Output the (X, Y) coordinate of the center of the cell containing the given text.  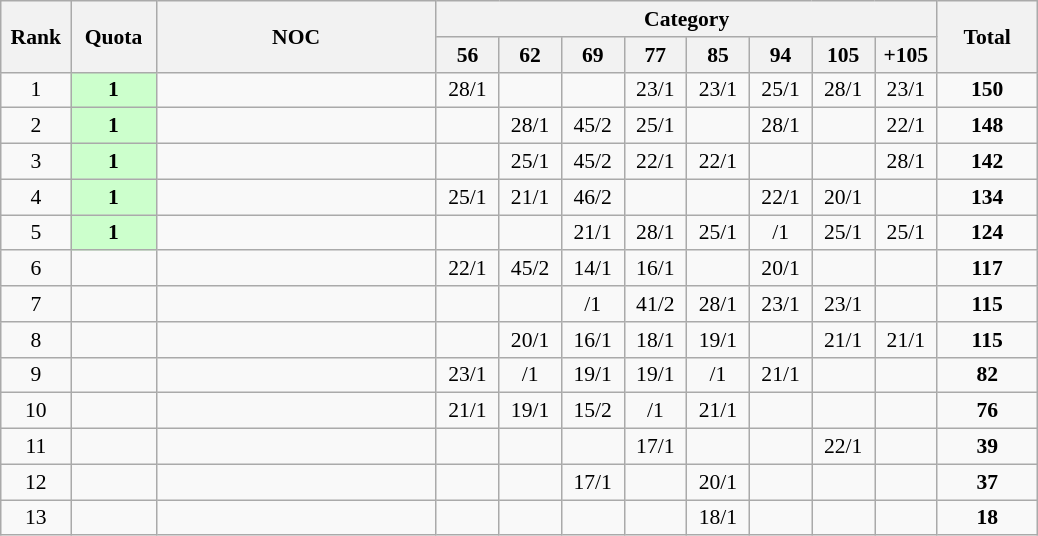
39 (987, 447)
13 (36, 518)
3 (36, 162)
148 (987, 126)
NOC (296, 36)
Category (686, 19)
14/1 (592, 269)
11 (36, 447)
77 (656, 55)
82 (987, 375)
94 (780, 55)
10 (36, 411)
7 (36, 304)
124 (987, 233)
56 (468, 55)
8 (36, 340)
62 (530, 55)
2 (36, 126)
85 (718, 55)
Rank (36, 36)
5 (36, 233)
15/2 (592, 411)
+105 (906, 55)
4 (36, 197)
6 (36, 269)
Total (987, 36)
117 (987, 269)
46/2 (592, 197)
Quota (114, 36)
105 (844, 55)
9 (36, 375)
142 (987, 162)
37 (987, 482)
69 (592, 55)
18 (987, 518)
76 (987, 411)
150 (987, 90)
134 (987, 197)
12 (36, 482)
41/2 (656, 304)
